Scan for the cell matching the given text and deliver its (X, Y) coordinate at center. 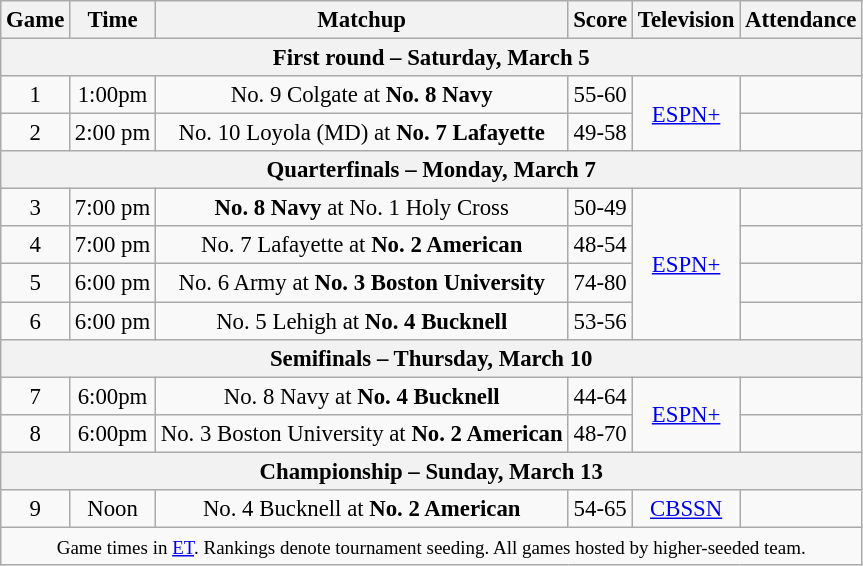
55-60 (600, 95)
3 (36, 208)
No. 4 Bucknell at No. 2 American (361, 509)
48-54 (600, 245)
2 (36, 133)
6 (36, 321)
54-65 (600, 509)
Noon (113, 509)
Championship – Sunday, March 13 (432, 471)
No. 10 Loyola (MD) at No. 7 Lafayette (361, 133)
CBSSN (686, 509)
Attendance (801, 20)
No. 7 Lafayette at No. 2 American (361, 245)
74-80 (600, 283)
5 (36, 283)
Game times in ET. Rankings denote tournament seeding. All games hosted by higher-seeded team. (432, 546)
No. 6 Army at No. 3 Boston University (361, 283)
2:00 pm (113, 133)
53-56 (600, 321)
Quarterfinals – Monday, March 7 (432, 170)
No. 3 Boston University at No. 2 American (361, 433)
Time (113, 20)
Television (686, 20)
7 (36, 396)
9 (36, 509)
Game (36, 20)
Matchup (361, 20)
1 (36, 95)
Score (600, 20)
No. 8 Navy at No. 4 Bucknell (361, 396)
Semifinals – Thursday, March 10 (432, 358)
49-58 (600, 133)
8 (36, 433)
First round – Saturday, March 5 (432, 58)
1:00pm (113, 95)
No. 8 Navy at No. 1 Holy Cross (361, 208)
No. 5 Lehigh at No. 4 Bucknell (361, 321)
4 (36, 245)
48-70 (600, 433)
44-64 (600, 396)
No. 9 Colgate at No. 8 Navy (361, 95)
50-49 (600, 208)
